Search for the cell housing the specified text and yield its (x, y) center coordinate. 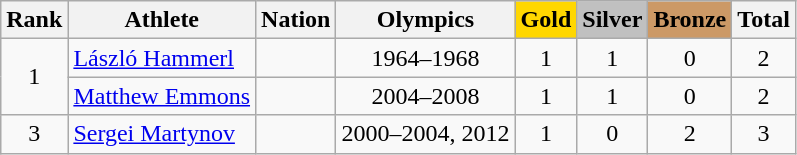
Olympics (426, 20)
Athlete (162, 20)
Rank (34, 20)
Matthew Emmons (162, 96)
Total (764, 20)
Nation (296, 20)
Bronze (690, 20)
2004–2008 (426, 96)
1964–1968 (426, 58)
Gold (546, 20)
László Hammerl (162, 58)
Silver (612, 20)
2000–2004, 2012 (426, 134)
Sergei Martynov (162, 134)
